Find where the given text appears and provide that cell's center as (X, Y) coordinate. 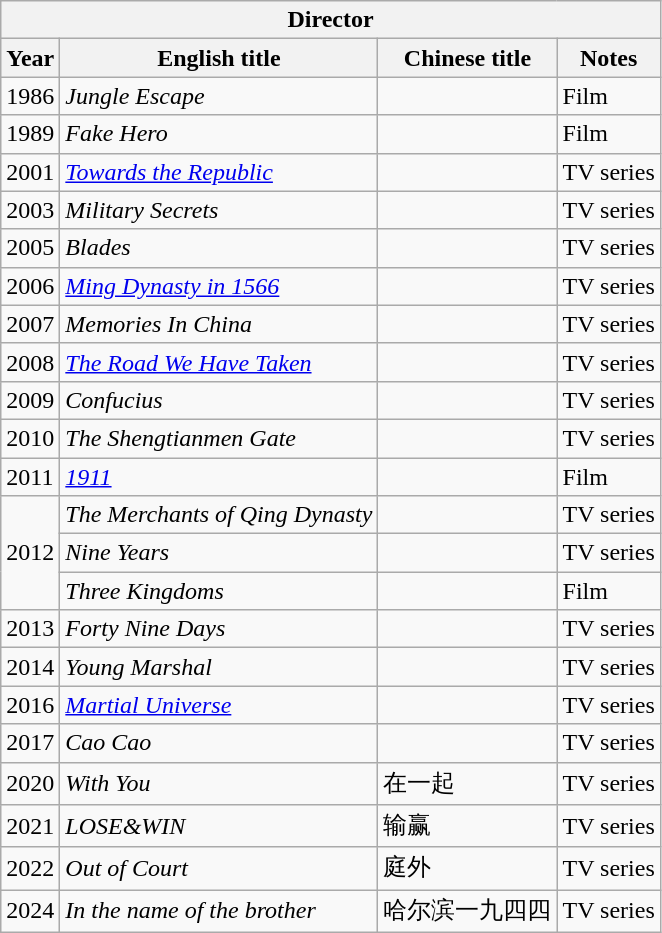
Nine Years (219, 553)
Forty Nine Days (219, 629)
LOSE&WIN (219, 826)
The Merchants of Qing Dynasty (219, 515)
In the name of the brother (219, 912)
2009 (30, 400)
Young Marshal (219, 667)
2010 (30, 438)
Towards the Republic (219, 172)
2017 (30, 743)
English title (219, 58)
1911 (219, 477)
在一起 (468, 784)
Out of Court (219, 868)
Jungle Escape (219, 96)
2005 (30, 248)
Year (30, 58)
2014 (30, 667)
The Road We Have Taken (219, 362)
Director (331, 20)
Confucius (219, 400)
2011 (30, 477)
输赢 (468, 826)
2012 (30, 553)
2020 (30, 784)
2001 (30, 172)
2021 (30, 826)
哈尔滨一九四四 (468, 912)
Cao Cao (219, 743)
Fake Hero (219, 134)
Chinese title (468, 58)
2016 (30, 705)
2008 (30, 362)
2007 (30, 324)
2022 (30, 868)
Three Kingdoms (219, 591)
Ming Dynasty in 1566 (219, 286)
2006 (30, 286)
2024 (30, 912)
1989 (30, 134)
Martial Universe (219, 705)
Military Secrets (219, 210)
The Shengtianmen Gate (219, 438)
1986 (30, 96)
Memories In China (219, 324)
Blades (219, 248)
庭外 (468, 868)
With You (219, 784)
2003 (30, 210)
2013 (30, 629)
Notes (608, 58)
